Extract the (x, y) coordinate from the center of the cell holding the provided text.  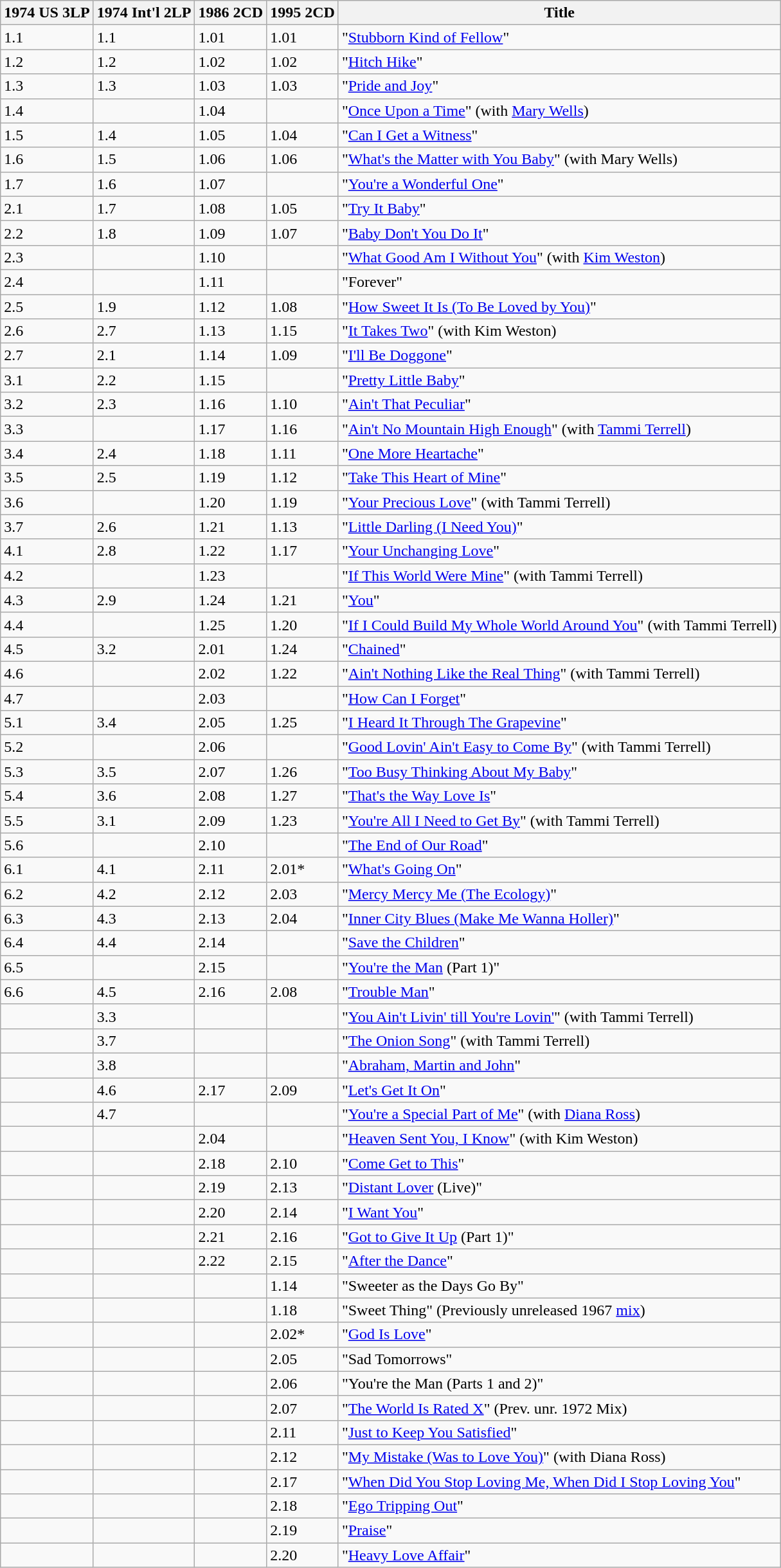
6.5 (47, 967)
6.1 (47, 870)
"If This World Were Mine" (with Tammi Terrell) (559, 576)
"The Onion Song" (with Tammi Terrell) (559, 1041)
1995 2CD (303, 13)
1.8 (144, 233)
"Just to Keep You Satisfied" (559, 1432)
"Abraham, Martin and John" (559, 1065)
"Got to Give It Up (Part 1)" (559, 1237)
2.02 (231, 673)
"Come Get to This" (559, 1163)
"Ain't No Mountain High Enough" (with Tammi Terrell) (559, 429)
"After the Dance" (559, 1261)
"I'll Be Doggone" (559, 356)
Title (559, 13)
"Take This Heart of Mine" (559, 478)
"Sweet Thing" (Previously unreleased 1967 mix) (559, 1310)
"Good Lovin' Ain't Easy to Come By" (with Tammi Terrell) (559, 747)
"Too Busy Thinking About My Baby" (559, 772)
"Heavy Love Affair" (559, 1555)
"Pride and Joy" (559, 86)
2.8 (144, 551)
"When Did You Stop Loving Me, When Did I Stop Loving You" (559, 1481)
"Forever" (559, 282)
5.1 (47, 723)
"You're a Wonderful One" (559, 184)
"Ain't That Peculiar" (559, 405)
"Praise" (559, 1531)
"How Sweet It Is (To Be Loved by You)" (559, 307)
"One More Heartache" (559, 453)
"Stubborn Kind of Fellow" (559, 37)
"The End of Our Road" (559, 845)
6.6 (47, 992)
1.27 (303, 796)
"Sad Tomorrows" (559, 1359)
"Hitch Hike" (559, 62)
"God Is Love" (559, 1335)
"Save the Children" (559, 943)
"It Takes Two" (with Kim Weston) (559, 331)
"You" (559, 600)
"You Ain't Livin' till You're Lovin'" (with Tammi Terrell) (559, 1016)
"Ego Tripping Out" (559, 1506)
1.9 (144, 307)
2.02* (303, 1335)
6.4 (47, 943)
"What's the Matter with You Baby" (with Mary Wells) (559, 160)
"Heaven Sent You, I Know" (with Kim Weston) (559, 1139)
"Baby Don't You Do It" (559, 233)
"You're a Special Part of Me" (with Diana Ross) (559, 1115)
"You're the Man (Part 1)" (559, 967)
5.4 (47, 796)
"Can I Get a Witness" (559, 135)
6.2 (47, 894)
5.2 (47, 747)
"Let's Get It On" (559, 1090)
"That's the Way Love Is" (559, 796)
2.21 (231, 1237)
"Pretty Little Baby" (559, 380)
"You're the Man (Parts 1 and 2)" (559, 1383)
"I Want You" (559, 1212)
"Your Precious Love" (with Tammi Terrell) (559, 502)
2.22 (231, 1261)
"If I Could Build My Whole World Around You" (with Tammi Terrell) (559, 624)
1986 2CD (231, 13)
"Mercy Mercy Me (The Ecology)" (559, 894)
3.8 (144, 1065)
1974 US 3LP (47, 13)
2.01* (303, 870)
"You're All I Need to Get By" (with Tammi Terrell) (559, 821)
"How Can I Forget" (559, 698)
5.6 (47, 845)
6.3 (47, 918)
"Trouble Man" (559, 992)
"Inner City Blues (Make Me Wanna Holler)" (559, 918)
"Little Darling (I Need You)" (559, 527)
2.01 (231, 649)
2.9 (144, 600)
"Your Unchanging Love" (559, 551)
"What's Going On" (559, 870)
"Once Upon a Time" (with Mary Wells) (559, 111)
"Chained" (559, 649)
"My Mistake (Was to Love You)" (with Diana Ross) (559, 1457)
"The World Is Rated X" (Prev. unr. 1972 Mix) (559, 1408)
"I Heard It Through The Grapevine" (559, 723)
"Distant Lover (Live)" (559, 1188)
5.3 (47, 772)
"Try It Baby" (559, 208)
"Ain't Nothing Like the Real Thing" (with Tammi Terrell) (559, 673)
"What Good Am I Without You" (with Kim Weston) (559, 257)
1974 Int'l 2LP (144, 13)
1.26 (303, 772)
"Sweeter as the Days Go By" (559, 1286)
5.5 (47, 821)
